Output the (x, y) coordinate of the center of the cell containing the given text.  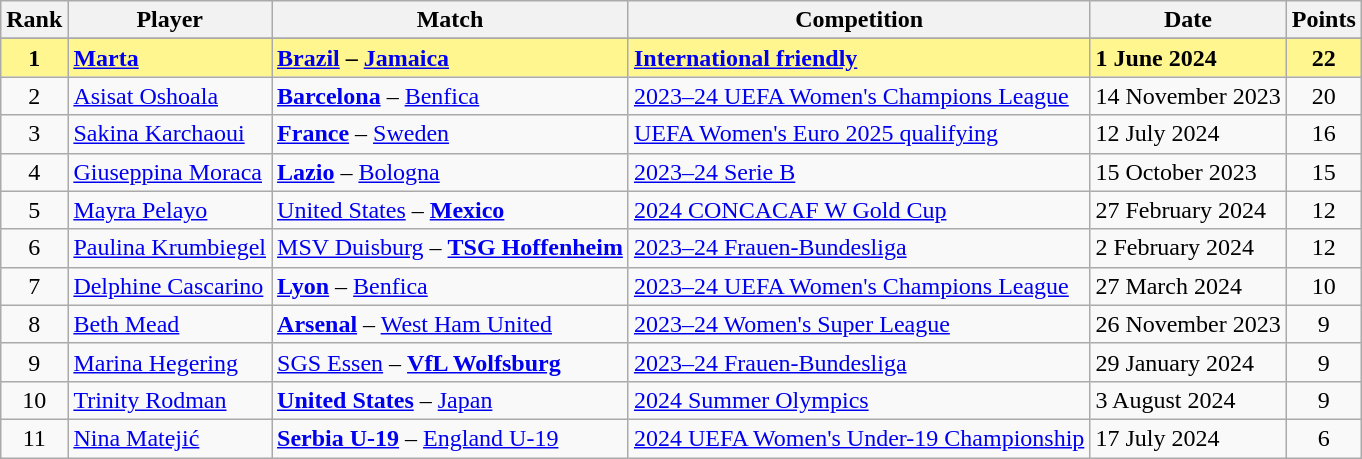
Mayra Pelayo (170, 210)
2023–24 Serie B (858, 172)
20 (1324, 96)
12 July 2024 (1188, 134)
2024 CONCACAF W Gold Cup (858, 210)
SGS Essen – VfL Wolfsburg (450, 362)
Marta (170, 58)
11 (34, 438)
Sakina Karchaoui (170, 134)
United States – Mexico (450, 210)
15 October 2023 (1188, 172)
Beth Mead (170, 324)
United States – Japan (450, 400)
1 June 2024 (1188, 58)
2 February 2024 (1188, 248)
Paulina Krumbiegel (170, 248)
29 January 2024 (1188, 362)
Trinity Rodman (170, 400)
15 (1324, 172)
2024 UEFA Women's Under-19 Championship (858, 438)
Points (1324, 20)
2023–24 Women's Super League (858, 324)
Player (170, 20)
27 February 2024 (1188, 210)
1 (34, 58)
Delphine Cascarino (170, 286)
UEFA Women's Euro 2025 qualifying (858, 134)
2 (34, 96)
22 (1324, 58)
17 July 2024 (1188, 438)
Serbia U-19 – England U-19 (450, 438)
Arsenal – West Ham United (450, 324)
7 (34, 286)
27 March 2024 (1188, 286)
14 November 2023 (1188, 96)
5 (34, 210)
International friendly (858, 58)
Nina Matejić (170, 438)
2024 Summer Olympics (858, 400)
8 (34, 324)
Brazil – Jamaica (450, 58)
Match (450, 20)
Competition (858, 20)
16 (1324, 134)
MSV Duisburg – TSG Hoffenheim (450, 248)
Barcelona – Benfica (450, 96)
3 August 2024 (1188, 400)
Asisat Oshoala (170, 96)
France – Sweden (450, 134)
Giuseppina Moraca (170, 172)
Date (1188, 20)
Rank (34, 20)
Lyon – Benfica (450, 286)
Lazio – Bologna (450, 172)
26 November 2023 (1188, 324)
4 (34, 172)
3 (34, 134)
Marina Hegering (170, 362)
